Return the [X, Y] coordinate for the center point of the cell that contains the specified text.  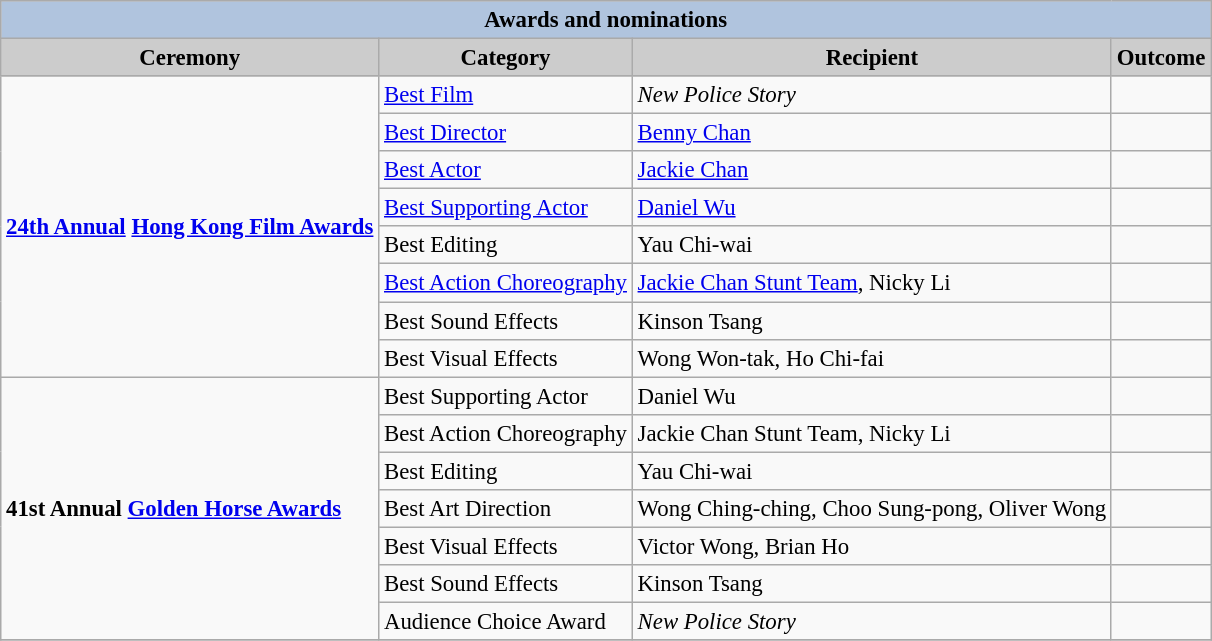
Awards and nominations [606, 20]
Wong Won-tak, Ho Chi-fai [872, 358]
Outcome [1160, 58]
Category [506, 58]
Best Actor [506, 170]
Recipient [872, 58]
Benny Chan [872, 133]
Jackie Chan [872, 170]
41st Annual Golden Horse Awards [190, 508]
Wong Ching-ching, Choo Sung-pong, Oliver Wong [872, 509]
Best Film [506, 95]
Best Art Direction [506, 509]
24th Annual Hong Kong Film Awards [190, 226]
Victor Wong, Brian Ho [872, 546]
Best Director [506, 133]
Ceremony [190, 58]
Audience Choice Award [506, 621]
